Capture the cell that displays the provided text and extract its [X, Y] central coordinate. 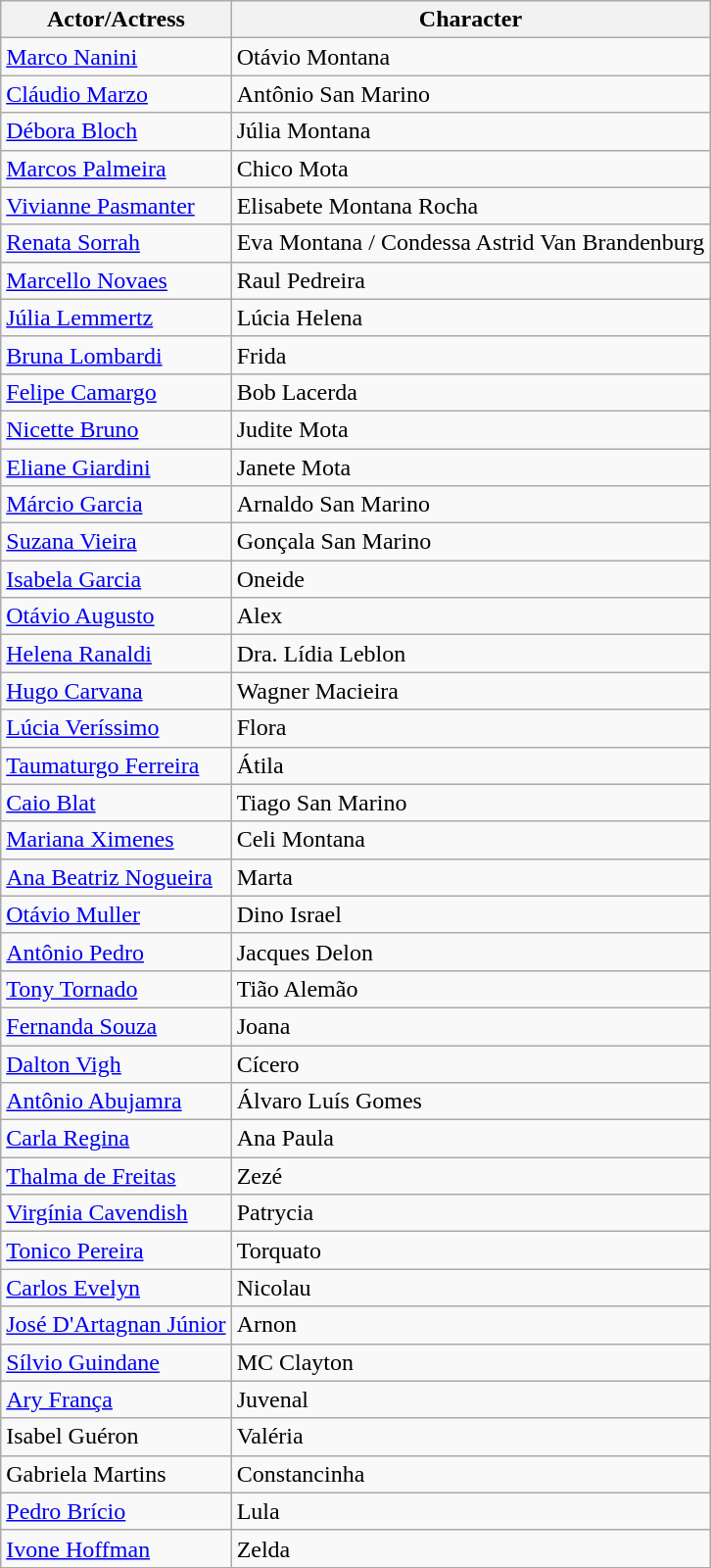
Lúcia Veríssimo [116, 728]
Otávio Muller [116, 914]
Nicolau [470, 1288]
Cícero [470, 1063]
Tony Tornado [116, 989]
Júlia Lemmertz [116, 318]
Judite Mota [470, 429]
Bob Lacerda [470, 392]
Chico Mota [470, 169]
Antônio San Marino [470, 94]
Débora Bloch [116, 131]
Fernanda Souza [116, 1026]
Renata Sorrah [116, 243]
Elisabete Montana Rocha [470, 206]
Caio Blat [116, 803]
Taumaturgo Ferreira [116, 765]
MC Clayton [470, 1362]
Frida [470, 355]
Eva Montana / Condessa Astrid Van Brandenburg [470, 243]
Antônio Pedro [116, 952]
Janete Mota [470, 467]
Átila [470, 765]
Hugo Carvana [116, 691]
Dino Israel [470, 914]
Otávio Augusto [116, 616]
Marcos Palmeira [116, 169]
Virgínia Cavendish [116, 1213]
Jacques Delon [470, 952]
Wagner Macieira [470, 691]
Nicette Bruno [116, 429]
Lúcia Helena [470, 318]
Thalma de Freitas [116, 1176]
José D'Artagnan Júnior [116, 1325]
Tião Alemão [470, 989]
Flora [470, 728]
Lula [470, 1511]
Zezé [470, 1176]
Ary França [116, 1399]
Celi Montana [470, 840]
Sílvio Guindane [116, 1362]
Arnaldo San Marino [470, 505]
Júlia Montana [470, 131]
Tiago San Marino [470, 803]
Suzana Vieira [116, 542]
Antônio Abujamra [116, 1102]
Marta [470, 877]
Dra. Lídia Leblon [470, 654]
Gabriela Martins [116, 1474]
Pedro Brício [116, 1511]
Alex [470, 616]
Character [470, 20]
Helena Ranaldi [116, 654]
Ana Paula [470, 1139]
Ivone Hoffman [116, 1548]
Actor/Actress [116, 20]
Eliane Giardini [116, 467]
Carla Regina [116, 1139]
Otávio Montana [470, 57]
Tonico Pereira [116, 1250]
Zelda [470, 1548]
Mariana Ximenes [116, 840]
Joana [470, 1026]
Oneide [470, 579]
Valéria [470, 1437]
Patrycia [470, 1213]
Marco Nanini [116, 57]
Juvenal [470, 1399]
Isabel Guéron [116, 1437]
Arnon [470, 1325]
Raul Pedreira [470, 280]
Gonçala San Marino [470, 542]
Márcio Garcia [116, 505]
Constancinha [470, 1474]
Vivianne Pasmanter [116, 206]
Isabela Garcia [116, 579]
Bruna Lombardi [116, 355]
Carlos Evelyn [116, 1288]
Torquato [470, 1250]
Ana Beatriz Nogueira [116, 877]
Felipe Camargo [116, 392]
Álvaro Luís Gomes [470, 1102]
Cláudio Marzo [116, 94]
Dalton Vigh [116, 1063]
Marcello Novaes [116, 280]
